Determine the [X, Y] coordinate at the center of the cell enclosing the given text.  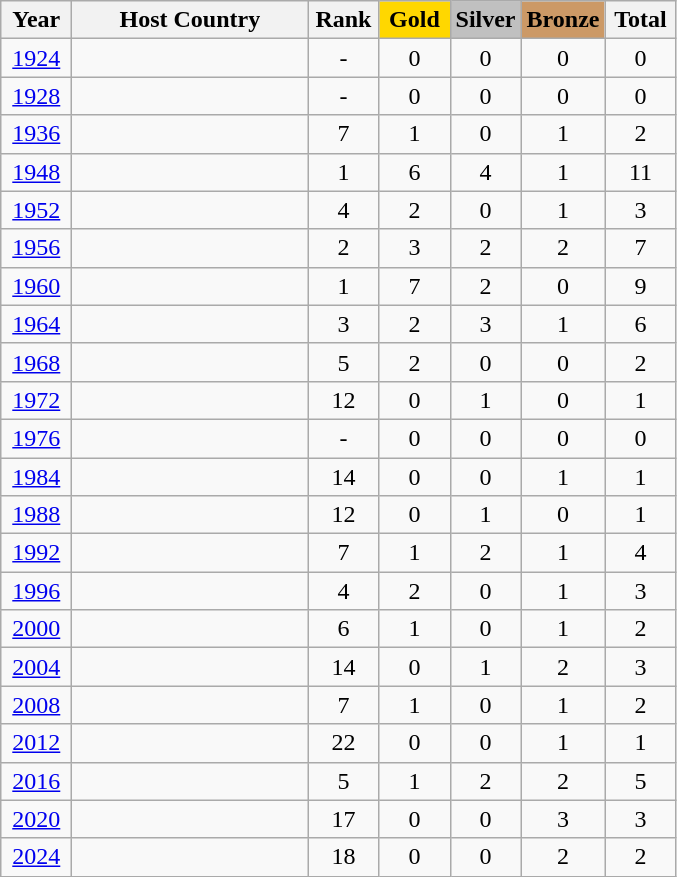
2004 [36, 667]
1948 [36, 172]
1936 [36, 134]
Gold [414, 20]
9 [640, 286]
Total [640, 20]
1924 [36, 58]
2016 [36, 781]
1928 [36, 96]
1972 [36, 400]
1988 [36, 515]
2012 [36, 743]
17 [344, 819]
Rank [344, 20]
Silver [486, 20]
1984 [36, 477]
1964 [36, 324]
Host Country [190, 20]
22 [344, 743]
2024 [36, 857]
Bronze [563, 20]
1992 [36, 553]
2000 [36, 629]
1956 [36, 248]
2020 [36, 819]
1952 [36, 210]
1968 [36, 362]
Year [36, 20]
11 [640, 172]
1996 [36, 591]
1976 [36, 438]
2008 [36, 705]
1960 [36, 286]
18 [344, 857]
